From the cell containing the given text, extract its center point as (X, Y) coordinate. 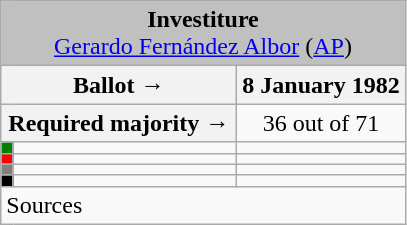
InvestitureGerardo Fernández Albor (AP) (203, 34)
Sources (203, 205)
8 January 1982 (321, 85)
Required majority → (119, 123)
Ballot → (119, 85)
36 out of 71 (321, 123)
